Determine the [X, Y] coordinate at the center of the cell enclosing the given text.  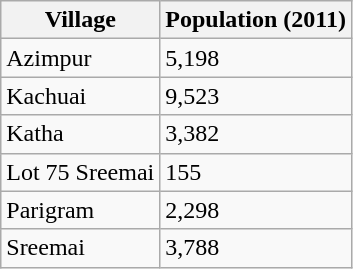
Population (2011) [256, 20]
Katha [80, 134]
3,382 [256, 134]
Sreemai [80, 248]
2,298 [256, 210]
Village [80, 20]
155 [256, 172]
3,788 [256, 248]
Azimpur [80, 58]
9,523 [256, 96]
Kachuai [80, 96]
Parigram [80, 210]
Lot 75 Sreemai [80, 172]
5,198 [256, 58]
